Detect which cell encompasses the target text, then output its [X, Y] center coordinate. 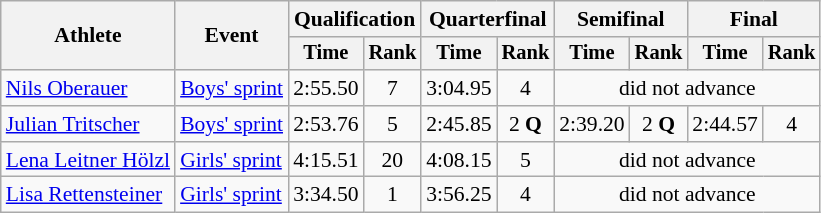
4:15.51 [326, 160]
Qualification [354, 19]
Lena Leitner Hölzl [88, 160]
1 [393, 195]
2:44.57 [724, 124]
2:55.50 [326, 88]
Nils Oberauer [88, 88]
Semifinal [620, 19]
7 [393, 88]
4:08.15 [458, 160]
2:39.20 [592, 124]
3:56.25 [458, 195]
Athlete [88, 36]
2:53.76 [326, 124]
Quarterfinal [488, 19]
Event [232, 36]
2:45.85 [458, 124]
Julian Tritscher [88, 124]
3:04.95 [458, 88]
3:34.50 [326, 195]
Lisa Rettensteiner [88, 195]
20 [393, 160]
Final [754, 19]
